Identify which cell holds the provided text, then report its [x, y] central coordinate. 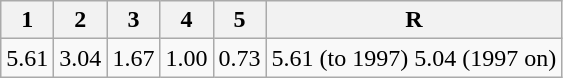
5.61 (to 1997) 5.04 (1997 on) [414, 58]
5.61 [28, 58]
4 [186, 20]
1.67 [134, 58]
0.73 [240, 58]
2 [80, 20]
R [414, 20]
5 [240, 20]
3 [134, 20]
1 [28, 20]
1.00 [186, 58]
3.04 [80, 58]
